Return (X, Y) of the center of cell containing provided text 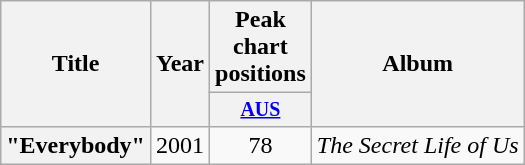
"Everybody" (76, 145)
AUS (261, 110)
78 (261, 145)
Album (418, 64)
Year (180, 64)
Peak chart positions (261, 47)
Title (76, 64)
The Secret Life of Us (418, 145)
2001 (180, 145)
